Determine the (X, Y) coordinate at the center of the cell enclosing the given text.  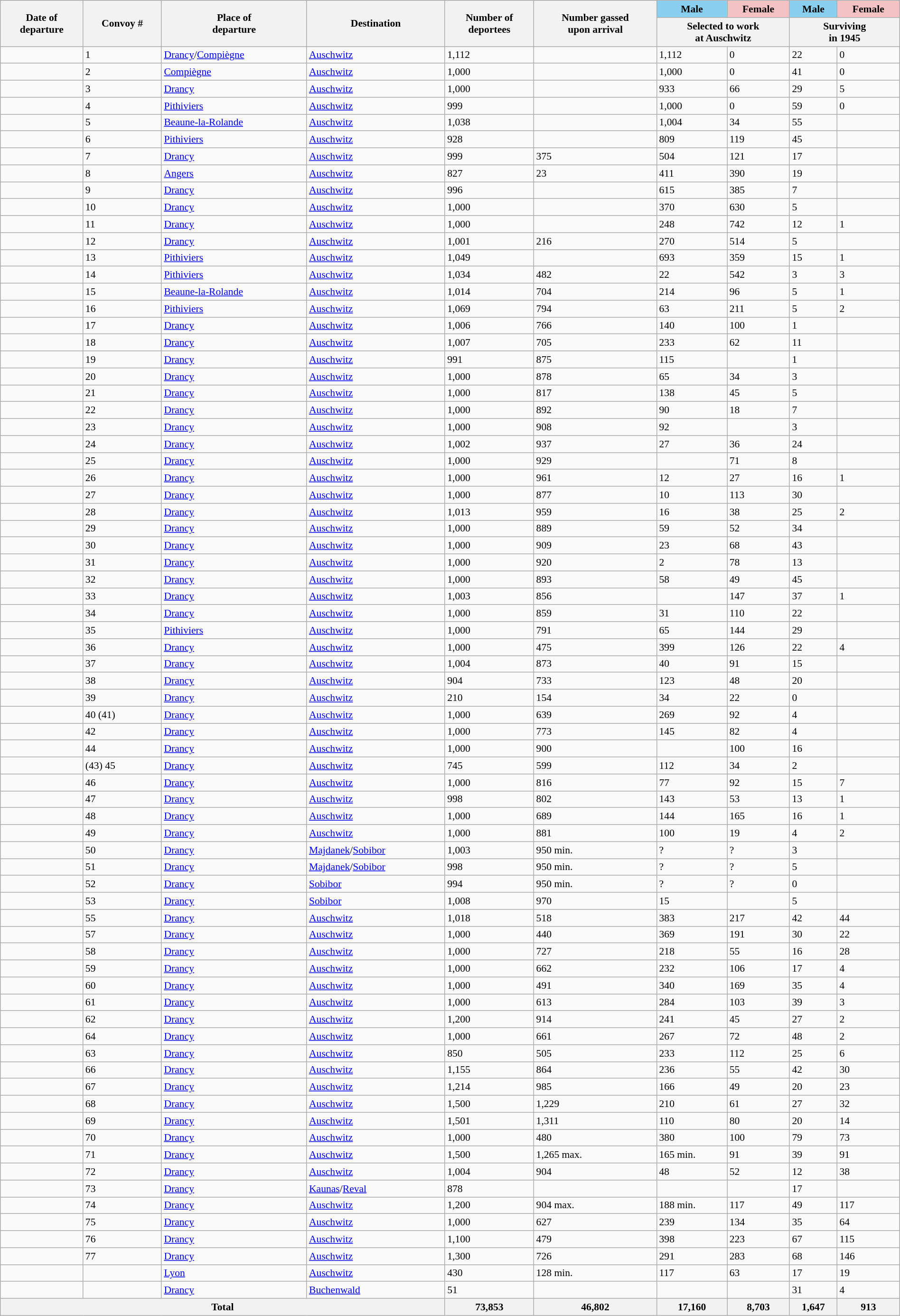
802 (595, 799)
78 (759, 563)
1,265 max. (595, 1155)
82 (759, 732)
106 (759, 969)
1,300 (489, 1256)
1,006 (489, 326)
128 min. (595, 1273)
615 (692, 190)
33 (122, 596)
726 (595, 1256)
856 (595, 596)
383 (692, 918)
169 (759, 985)
217 (759, 918)
440 (595, 935)
165 (759, 816)
816 (595, 783)
214 (692, 292)
8,703 (759, 1307)
134 (759, 1222)
57 (122, 935)
239 (692, 1222)
Number of deportees (489, 24)
50 (122, 850)
Selected to work at Auschwitz (723, 32)
480 (595, 1138)
270 (692, 241)
1,311 (595, 1121)
827 (489, 173)
Drancy/Compiègne (234, 55)
996 (489, 190)
864 (595, 1070)
399 (692, 647)
773 (595, 732)
985 (595, 1087)
1,100 (489, 1240)
40 (41) (122, 715)
267 (692, 1036)
69 (122, 1121)
904 max. (595, 1205)
191 (759, 935)
146 (868, 1256)
291 (692, 1256)
Number gassed upon arrival (595, 24)
79 (813, 1138)
791 (595, 630)
850 (489, 1053)
1,008 (489, 901)
909 (595, 546)
913 (868, 1307)
1,214 (489, 1087)
Destination (376, 24)
166 (692, 1087)
542 (759, 275)
599 (595, 766)
766 (595, 326)
40 (692, 664)
340 (692, 985)
Compiègne (234, 72)
1,647 (813, 1307)
96 (759, 292)
385 (759, 190)
140 (692, 326)
1,018 (489, 918)
518 (595, 918)
188 min. (692, 1205)
733 (595, 681)
241 (692, 1020)
41 (813, 72)
504 (692, 157)
143 (692, 799)
1,013 (489, 512)
74 (122, 1205)
380 (692, 1138)
662 (595, 969)
1,229 (595, 1104)
269 (692, 715)
817 (595, 393)
113 (759, 495)
70 (122, 1138)
Convoy # (122, 24)
1,001 (489, 241)
43 (813, 546)
283 (759, 1256)
218 (692, 952)
232 (692, 969)
145 (692, 732)
881 (595, 833)
705 (595, 343)
147 (759, 596)
1,034 (489, 275)
693 (692, 258)
Buchenwald (376, 1290)
26 (122, 478)
Total (223, 1307)
Kaunas/Reval (376, 1189)
745 (489, 766)
17,160 (692, 1307)
704 (595, 292)
959 (595, 512)
889 (595, 529)
46,802 (595, 1307)
970 (595, 901)
920 (595, 563)
929 (595, 461)
482 (595, 275)
1,049 (489, 258)
1,002 (489, 444)
123 (692, 681)
809 (692, 140)
859 (595, 614)
1,014 (489, 292)
908 (595, 427)
Surviving in 1945 (844, 32)
893 (595, 579)
76 (122, 1240)
375 (595, 157)
138 (692, 393)
390 (759, 173)
613 (595, 1003)
430 (489, 1273)
794 (595, 309)
9 (122, 190)
359 (759, 258)
223 (759, 1240)
661 (595, 1036)
75 (122, 1222)
370 (692, 208)
411 (692, 173)
928 (489, 140)
491 (595, 985)
892 (595, 410)
742 (759, 224)
505 (595, 1053)
103 (759, 1003)
1,038 (489, 123)
479 (595, 1240)
(43) 45 (122, 766)
248 (692, 224)
630 (759, 208)
Angers (234, 173)
727 (595, 952)
47 (122, 799)
933 (692, 89)
369 (692, 935)
90 (692, 410)
236 (692, 1070)
284 (692, 1003)
873 (595, 664)
119 (759, 140)
154 (595, 698)
475 (595, 647)
914 (595, 1020)
21 (122, 393)
Lyon (234, 1273)
398 (692, 1240)
211 (759, 309)
1,501 (489, 1121)
937 (595, 444)
961 (595, 478)
126 (759, 647)
877 (595, 495)
46 (122, 783)
514 (759, 241)
900 (595, 749)
991 (489, 360)
60 (122, 985)
1,069 (489, 309)
80 (759, 1121)
689 (595, 816)
639 (595, 715)
165 min. (692, 1155)
Place of departure (234, 24)
121 (759, 157)
73,853 (489, 1307)
627 (595, 1222)
Date of departure (42, 24)
216 (595, 241)
1,007 (489, 343)
875 (595, 360)
994 (489, 884)
1,155 (489, 1070)
